From the cell containing the given text, extract its center point as [x, y] coordinate. 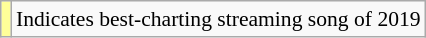
Indicates best-charting streaming song of 2019 [218, 19]
